Locate the cell with the specified text and output its [x, y] center coordinate. 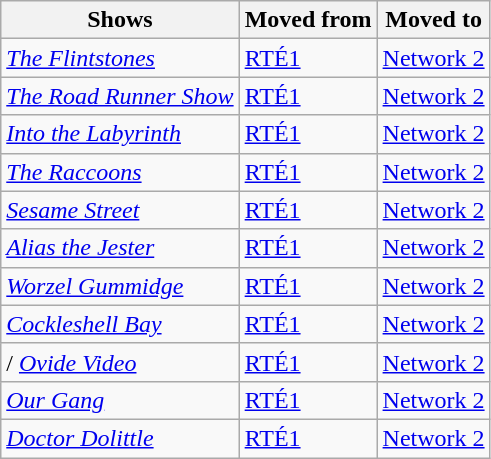
Cockleshell Bay [120, 324]
The Flintstones [120, 58]
Worzel Gummidge [120, 286]
Moved from [308, 20]
Doctor Dolittle [120, 438]
Into the Labyrinth [120, 134]
Sesame Street [120, 210]
Alias the Jester [120, 248]
The Road Runner Show [120, 96]
/ Ovide Video [120, 362]
Our Gang [120, 400]
Shows [120, 20]
The Raccoons [120, 172]
Moved to [434, 20]
